Return the [x, y] coordinate for the center point of the cell that contains the specified text.  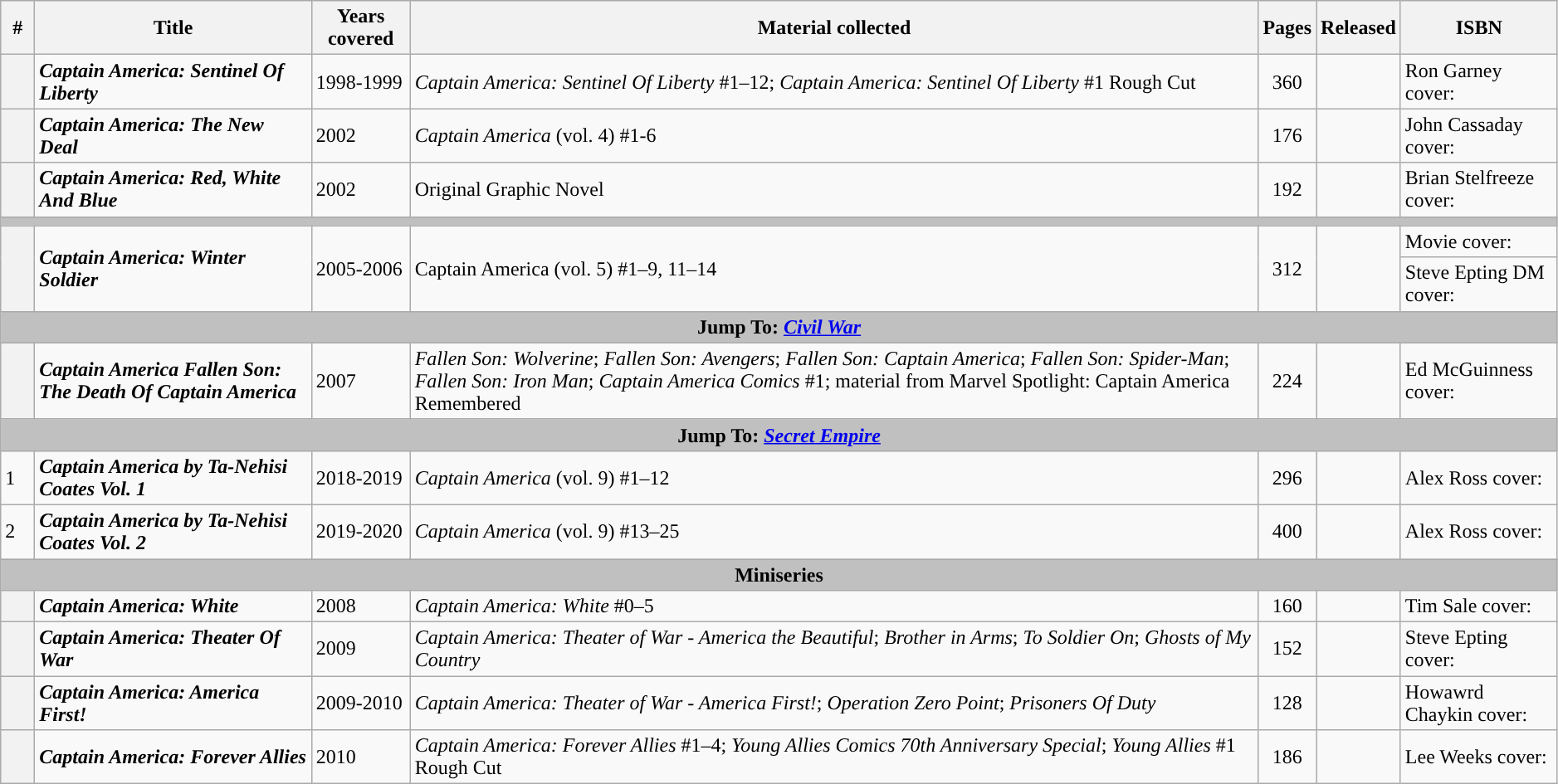
1998-1999 [360, 81]
Captain America: America First! [173, 704]
2018-2019 [360, 478]
Captain America (vol. 5) #1–9, 11–14 [834, 269]
Miniseries [779, 575]
224 [1287, 381]
128 [1287, 704]
2019-2020 [360, 531]
Captain America: Red, White And Blue [173, 189]
Captain America Fallen Son: The Death Of Captain America [173, 381]
Captain America: Theater of War - America the Beautiful; Brother in Arms; To Soldier On; Ghosts of My Country [834, 649]
2009-2010 [360, 704]
152 [1287, 649]
400 [1287, 531]
Brian Stelfreeze cover: [1479, 189]
Captain America: Sentinel Of Liberty #1–12; Captain America: Sentinel Of Liberty #1 Rough Cut [834, 81]
Lee Weeks cover: [1479, 757]
1 [18, 478]
ISBN [1479, 28]
John Cassaday cover: [1479, 136]
Tim Sale cover: [1479, 606]
2008 [360, 606]
Captain America: White [173, 606]
Captain America (vol. 9) #13–25 [834, 531]
Captain America: Forever Allies [173, 757]
Steve Epting DM cover: [1479, 284]
296 [1287, 478]
Captain America: Forever Allies #1–4; Young Allies Comics 70th Anniversary Special; Young Allies #1 Rough Cut [834, 757]
Years covered [360, 28]
176 [1287, 136]
2 [18, 531]
Captain America: The New Deal [173, 136]
2010 [360, 757]
Title [173, 28]
312 [1287, 269]
Jump To: Civil War [779, 327]
Captain America (vol. 4) #1-6 [834, 136]
Captain America: Theater Of War [173, 649]
Material collected [834, 28]
Captain America: Theater of War - America First!; Operation Zero Point; Prisoners Of Duty [834, 704]
2005-2006 [360, 269]
Ed McGuinness cover: [1479, 381]
Pages [1287, 28]
Jump To: Secret Empire [779, 435]
186 [1287, 757]
Movie cover: [1479, 241]
Howawrd Chaykin cover: [1479, 704]
Ron Garney cover: [1479, 81]
# [18, 28]
Captain America (vol. 9) #1–12 [834, 478]
Released [1359, 28]
Captain America: Winter Soldier [173, 269]
192 [1287, 189]
Captain America: White #0–5 [834, 606]
Captain America by Ta-Nehisi Coates Vol. 1 [173, 478]
Captain America: Sentinel Of Liberty [173, 81]
Steve Epting cover: [1479, 649]
2007 [360, 381]
2009 [360, 649]
160 [1287, 606]
360 [1287, 81]
Captain America by Ta-Nehisi Coates Vol. 2 [173, 531]
Original Graphic Novel [834, 189]
